Determine the [x, y] coordinate at the center of the cell enclosing the given text.  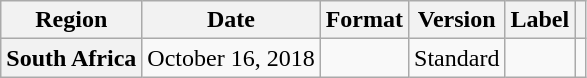
South Africa [72, 58]
Date [231, 20]
Label [540, 20]
Format [364, 20]
Region [72, 20]
October 16, 2018 [231, 58]
Version [457, 20]
Standard [457, 58]
